Pinpoint the cell where the given text exists, returning its (x, y) midpoint coordinate. 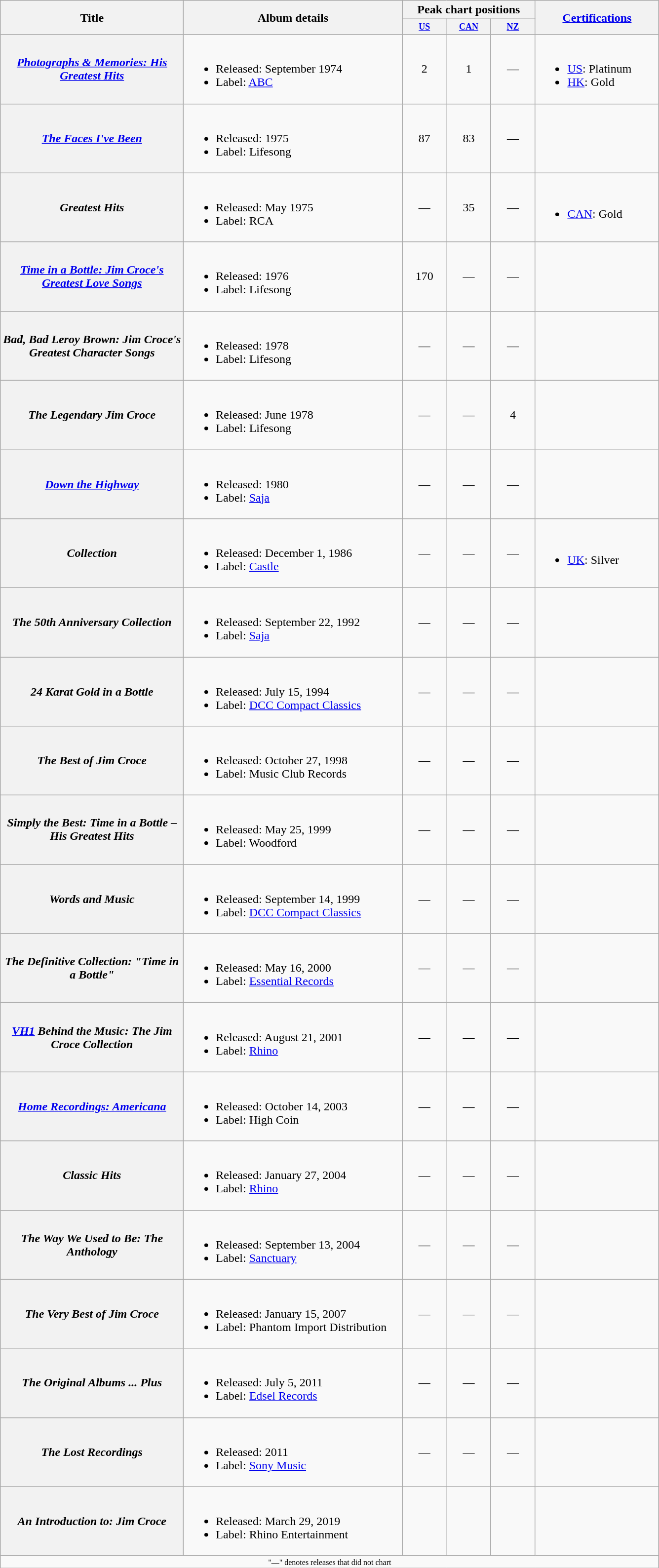
Released: July 5, 2011Label: Edsel Records (293, 1383)
Released: May 1975Label: RCA (293, 207)
Released: 1978Label: Lifesong (293, 346)
87 (425, 138)
The Best of Jim Croce (92, 761)
CAN (469, 27)
Classic Hits (92, 1176)
2 (425, 69)
Home Recordings: Americana (92, 1106)
83 (469, 138)
VH1 Behind the Music: The Jim Croce Collection (92, 1037)
Down the Highway (92, 484)
Released: 1976Label: Lifesong (293, 276)
Released: May 16, 2000Label: Essential Records (293, 968)
NZ (513, 27)
Released: 1975Label: Lifesong (293, 138)
The 50th Anniversary Collection (92, 622)
24 Karat Gold in a Bottle (92, 692)
Released: October 14, 2003Label: High Coin (293, 1106)
170 (425, 276)
US: PlatinumHK: Gold (597, 69)
Released: September 1974Label: ABC (293, 69)
Released: July 15, 1994Label: DCC Compact Classics (293, 692)
Released: January 27, 2004Label: Rhino (293, 1176)
Words and Music (92, 899)
The Way We Used to Be: The Anthology (92, 1245)
US (425, 27)
35 (469, 207)
Collection (92, 553)
The Very Best of Jim Croce (92, 1314)
Released: September 13, 2004Label: Sanctuary (293, 1245)
Released: May 25, 1999Label: Woodford (293, 830)
Released: 2011Label: Sony Music (293, 1452)
1 (469, 69)
The Original Albums ... Plus (92, 1383)
Released: June 1978Label: Lifesong (293, 415)
The Legendary Jim Croce (92, 415)
Bad, Bad Leroy Brown: Jim Croce's Greatest Character Songs (92, 346)
The Lost Recordings (92, 1452)
Time in a Bottle: Jim Croce's Greatest Love Songs (92, 276)
Released: August 21, 2001Label: Rhino (293, 1037)
CAN: Gold (597, 207)
Released: December 1, 1986Label: Castle (293, 553)
Released: March 29, 2019Label: Rhino Entertainment (293, 1521)
Released: 1980Label: Saja (293, 484)
Released: January 15, 2007Label: Phantom Import Distribution (293, 1314)
Album details (293, 18)
Released: September 14, 1999Label: DCC Compact Classics (293, 899)
UK: Silver (597, 553)
The Definitive Collection: "Time in a Bottle" (92, 968)
"—" denotes releases that did not chart (330, 1562)
4 (513, 415)
The Faces I've Been (92, 138)
Photographs & Memories: His Greatest Hits (92, 69)
Released: September 22, 1992Label: Saja (293, 622)
Peak chart positions (469, 10)
Released: October 27, 1998Label: Music Club Records (293, 761)
An Introduction to: Jim Croce (92, 1521)
Certifications (597, 18)
Simply the Best: Time in a Bottle – His Greatest Hits (92, 830)
Greatest Hits (92, 207)
Title (92, 18)
